Identify which cell holds the provided text, then report its [x, y] central coordinate. 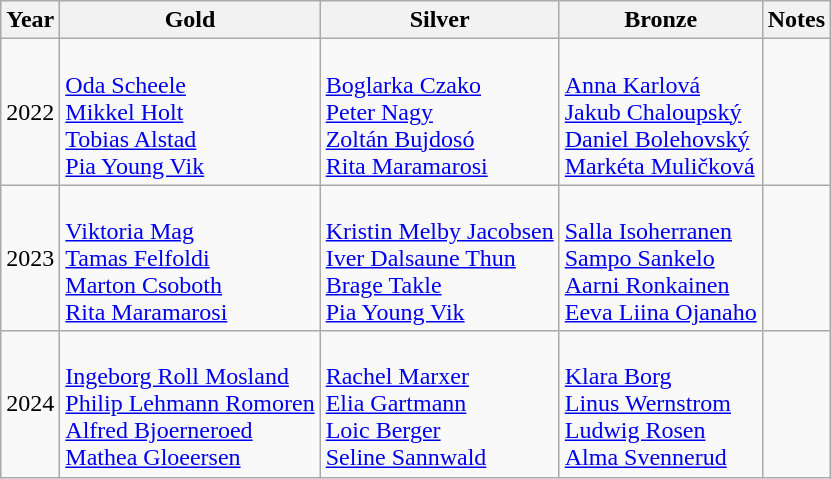
Notes [796, 20]
Viktoria MagTamas FelfoldiMarton CsobothRita Maramarosi [190, 258]
Anna KarlováJakub ChaloupskýDaniel BolehovskýMarkéta Muličková [660, 112]
Bronze [660, 20]
Kristin Melby JacobsenIver Dalsaune ThunBrage TaklePia Young Vik [440, 258]
Ingeborg Roll MoslandPhilip Lehmann RomorenAlfred BjoerneroedMathea Gloeersen [190, 404]
Gold [190, 20]
Klara BorgLinus WernstromLudwig RosenAlma Svennerud [660, 404]
Year [30, 20]
2023 [30, 258]
Silver [440, 20]
Salla IsoherranenSampo SankeloAarni RonkainenEeva Liina Ojanaho [660, 258]
Oda ScheeleMikkel HoltTobias AlstadPia Young Vik [190, 112]
Rachel MarxerElia GartmannLoic BergerSeline Sannwald [440, 404]
2024 [30, 404]
2022 [30, 112]
Boglarka CzakoPeter NagyZoltán BujdosóRita Maramarosi [440, 112]
